Identify which cell holds the provided text, then report its [x, y] central coordinate. 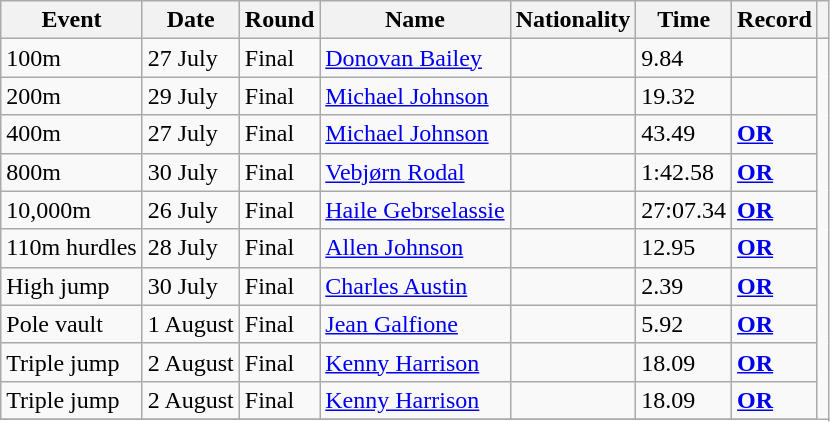
Allen Johnson [415, 248]
29 July [190, 96]
800m [72, 172]
Event [72, 20]
5.92 [684, 324]
27:07.34 [684, 210]
200m [72, 96]
Charles Austin [415, 286]
Haile Gebrselassie [415, 210]
Donovan Bailey [415, 58]
Date [190, 20]
100m [72, 58]
19.32 [684, 96]
Time [684, 20]
1 August [190, 324]
110m hurdles [72, 248]
28 July [190, 248]
Jean Galfione [415, 324]
26 July [190, 210]
10,000m [72, 210]
43.49 [684, 134]
High jump [72, 286]
Nationality [573, 20]
400m [72, 134]
2.39 [684, 286]
Round [279, 20]
Pole vault [72, 324]
Name [415, 20]
9.84 [684, 58]
Record [775, 20]
Vebjørn Rodal [415, 172]
1:42.58 [684, 172]
12.95 [684, 248]
